Return (x, y) of the center of cell containing provided text 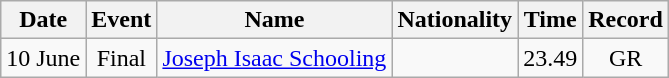
Final (122, 58)
10 June (44, 58)
Date (44, 20)
Event (122, 20)
Nationality (455, 20)
Time (550, 20)
23.49 (550, 58)
GR (626, 58)
Name (274, 20)
Joseph Isaac Schooling (274, 58)
Record (626, 20)
